Return the (x, y) coordinate for the center point of the cell that contains the specified text.  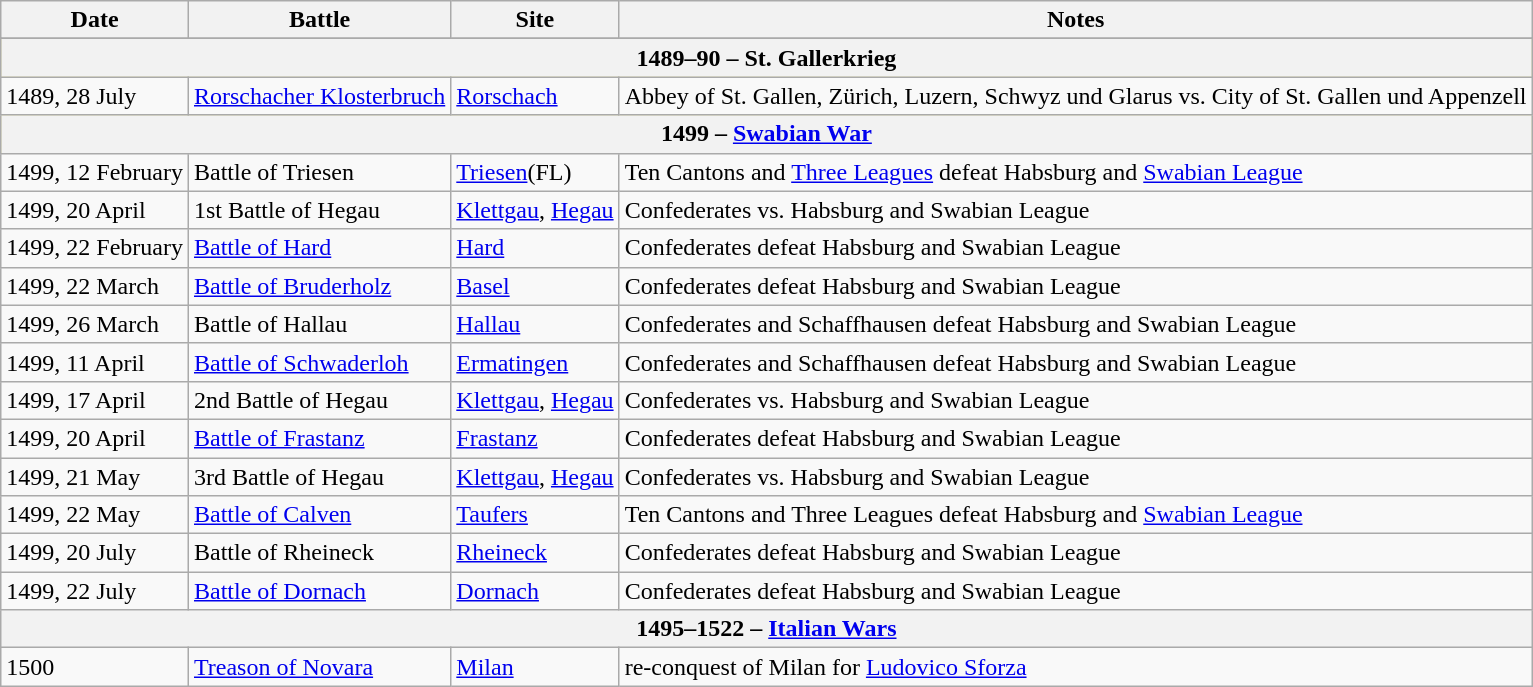
Milan (535, 667)
Treason of Novara (319, 667)
1489, 28 July (95, 96)
Date (95, 20)
Ermatingen (535, 362)
Notes (1076, 20)
1499, 22 March (95, 286)
1499, 17 April (95, 400)
1499, 22 July (95, 591)
Battle of Triesen (319, 172)
1495–1522 – Italian Wars (766, 629)
Battle (319, 20)
1499, 20 July (95, 553)
re-conquest of Milan for Ludovico Sforza (1076, 667)
1499, 22 February (95, 248)
Battle of Hallau (319, 324)
1499, 22 May (95, 515)
Battle of Bruderholz (319, 286)
Site (535, 20)
1499, 21 May (95, 477)
1499, 11 April (95, 362)
Triesen(FL) (535, 172)
Hallau (535, 324)
1499, 26 March (95, 324)
Rorschacher Klosterbruch (319, 96)
Battle of Frastanz (319, 438)
Battle of Calven (319, 515)
Taufers (535, 515)
Battle of Dornach (319, 591)
Abbey of St. Gallen, Zürich, Luzern, Schwyz und Glarus vs. City of St. Gallen und Appenzell (1076, 96)
3rd Battle of Hegau (319, 477)
Basel (535, 286)
Battle of Schwaderloh (319, 362)
1st Battle of Hegau (319, 210)
1489–90 – St. Gallerkrieg (766, 58)
1499 – Swabian War (766, 134)
1499, 12 February (95, 172)
Dornach (535, 591)
Hard (535, 248)
1500 (95, 667)
Battle of Rheineck (319, 553)
Rorschach (535, 96)
Battle of Hard (319, 248)
Rheineck (535, 553)
Frastanz (535, 438)
2nd Battle of Hegau (319, 400)
